From the cell containing the given text, extract its center point as [x, y] coordinate. 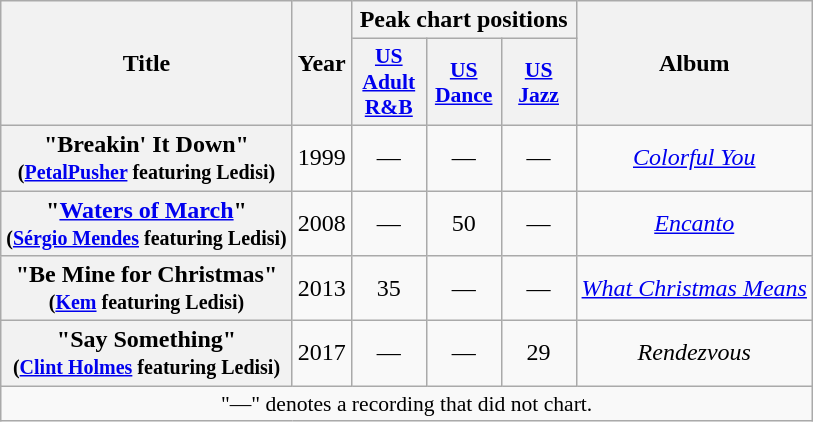
Colorful You [694, 158]
"Breakin' It Down"(PetalPusher featuring Ledisi) [147, 158]
Rendezvous [694, 354]
Encanto [694, 222]
"Say Something"(Clint Holmes featuring Ledisi) [147, 354]
Title [147, 64]
USJazz [538, 82]
Album [694, 64]
2017 [322, 354]
"—" denotes a recording that did not chart. [407, 404]
2008 [322, 222]
"Be Mine for Christmas"(Kem featuring Ledisi) [147, 288]
Year [322, 64]
2013 [322, 288]
35 [388, 288]
29 [538, 354]
"Waters of March"(Sérgio Mendes featuring Ledisi) [147, 222]
Peak chart positions [464, 20]
What Christmas Means [694, 288]
USAdult R&B [388, 82]
USDance [464, 82]
50 [464, 222]
1999 [322, 158]
